Provide the (X, Y) coordinate of the cell's center where the given text is located.  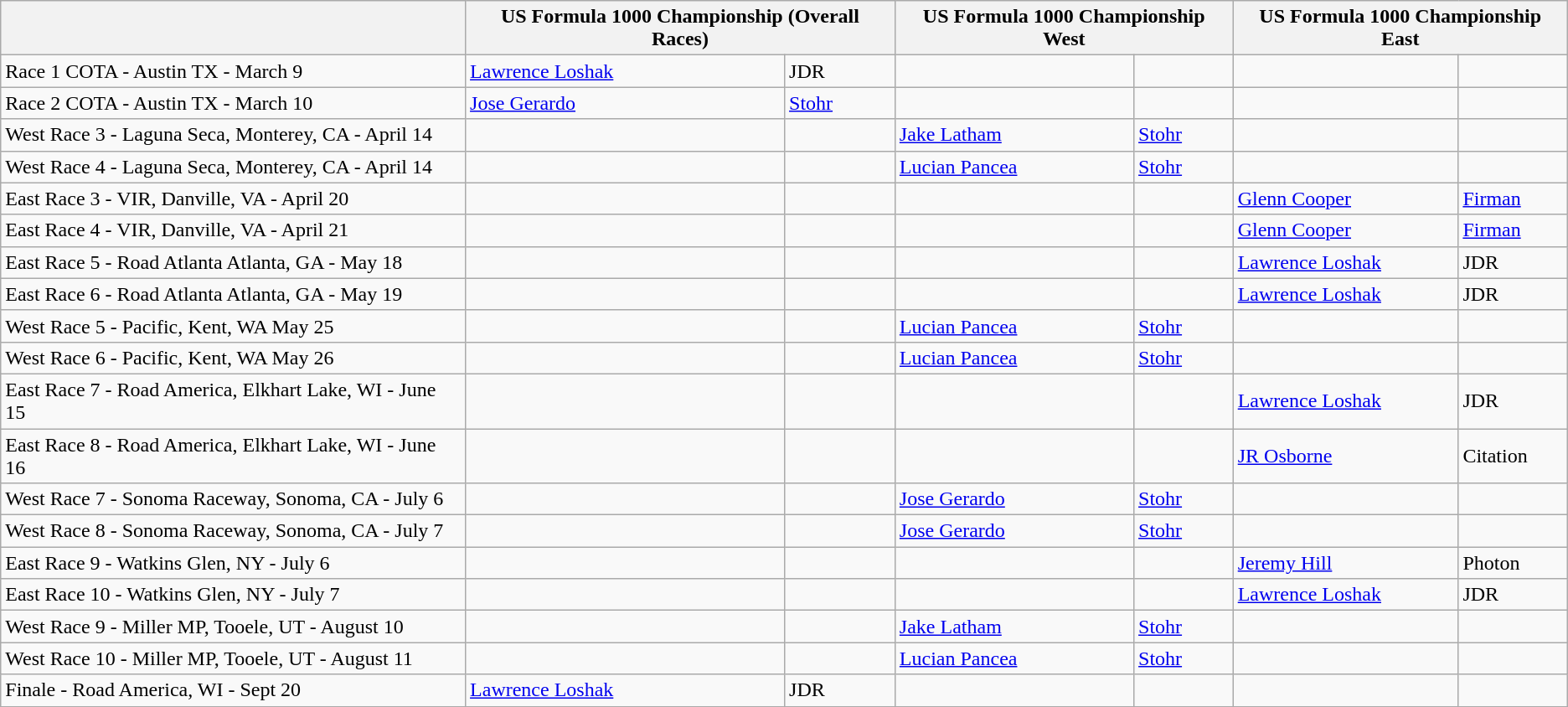
East Race 7 - Road America, Elkhart Lake, WI - June 15 (233, 400)
East Race 9 - Watkins Glen, NY - July 6 (233, 563)
East Race 6 - Road Atlanta Atlanta, GA - May 19 (233, 294)
US Formula 1000 Championship East (1400, 28)
West Race 9 - Miller MP, Tooele, UT - August 10 (233, 627)
Citation (1513, 456)
US Formula 1000 Championship West (1064, 28)
JR Osborne (1345, 456)
West Race 8 - Sonoma Raceway, Sonoma, CA - July 7 (233, 531)
East Race 3 - VIR, Danville, VA - April 20 (233, 199)
Race 2 COTA - Austin TX - March 10 (233, 103)
West Race 4 - Laguna Seca, Monterey, CA - April 14 (233, 167)
Jeremy Hill (1345, 563)
East Race 10 - Watkins Glen, NY - July 7 (233, 595)
Finale - Road America, WI - Sept 20 (233, 690)
East Race 4 - VIR, Danville, VA - April 21 (233, 230)
West Race 7 - Sonoma Raceway, Sonoma, CA - July 6 (233, 499)
West Race 10 - Miller MP, Tooele, UT - August 11 (233, 658)
US Formula 1000 Championship (Overall Races) (680, 28)
West Race 5 - Pacific, Kent, WA May 25 (233, 326)
West Race 3 - Laguna Seca, Monterey, CA - April 14 (233, 135)
East Race 5 - Road Atlanta Atlanta, GA - May 18 (233, 262)
East Race 8 - Road America, Elkhart Lake, WI - June 16 (233, 456)
Race 1 COTA - Austin TX - March 9 (233, 71)
West Race 6 - Pacific, Kent, WA May 26 (233, 358)
Photon (1513, 563)
